Determine the [x, y] coordinate at the center of the cell enclosing the given text.  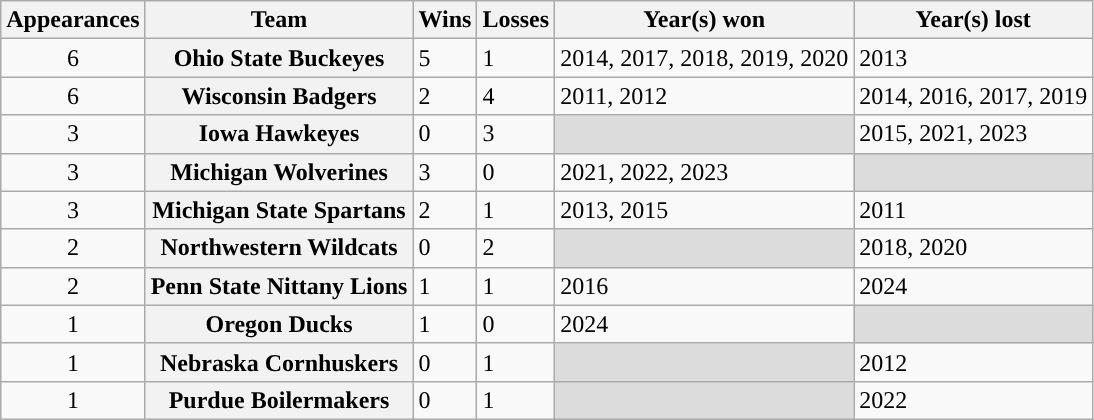
2014, 2016, 2017, 2019 [974, 96]
Penn State Nittany Lions [279, 286]
2022 [974, 400]
Appearances [73, 20]
2013, 2015 [704, 210]
2021, 2022, 2023 [704, 172]
5 [445, 58]
Michigan Wolverines [279, 172]
Year(s) won [704, 20]
2018, 2020 [974, 248]
Purdue Boilermakers [279, 400]
2011 [974, 210]
2012 [974, 362]
4 [516, 96]
Oregon Ducks [279, 324]
Northwestern Wildcats [279, 248]
2015, 2021, 2023 [974, 134]
Losses [516, 20]
2016 [704, 286]
Iowa Hawkeyes [279, 134]
Year(s) lost [974, 20]
Ohio State Buckeyes [279, 58]
Nebraska Cornhuskers [279, 362]
Michigan State Spartans [279, 210]
2013 [974, 58]
2014, 2017, 2018, 2019, 2020 [704, 58]
Wisconsin Badgers [279, 96]
2011, 2012 [704, 96]
Wins [445, 20]
Team [279, 20]
